Find where the given text appears and provide that cell's center as (x, y) coordinate. 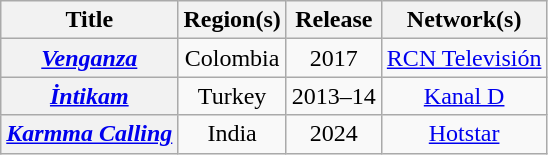
Venganza (90, 58)
Region(s) (232, 20)
RCN Televisión (464, 58)
Karmma Calling (90, 134)
2013–14 (334, 96)
India (232, 134)
Kanal D (464, 96)
Network(s) (464, 20)
İntikam (90, 96)
Hotstar (464, 134)
Title (90, 20)
Release (334, 20)
2024 (334, 134)
Turkey (232, 96)
Colombia (232, 58)
2017 (334, 58)
